Search for the cell housing the specified text and yield its [x, y] center coordinate. 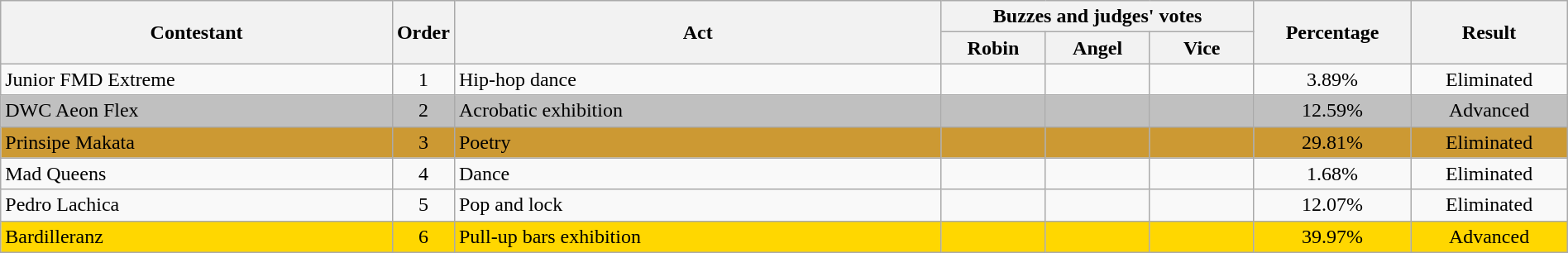
Angel [1097, 48]
29.81% [1331, 142]
4 [423, 174]
2 [423, 111]
3 [423, 142]
Pull-up bars exhibition [697, 236]
Order [423, 32]
Robin [993, 48]
Bardilleranz [197, 236]
Poetry [697, 142]
Contestant [197, 32]
6 [423, 236]
Dance [697, 174]
Junior FMD Extreme [197, 79]
Percentage [1331, 32]
Acrobatic exhibition [697, 111]
1.68% [1331, 174]
3.89% [1331, 79]
Hip-hop dance [697, 79]
12.07% [1331, 205]
Pop and lock [697, 205]
Vice [1202, 48]
Act [697, 32]
39.97% [1331, 236]
Buzzes and judges' votes [1097, 17]
1 [423, 79]
Pedro Lachica [197, 205]
12.59% [1331, 111]
Prinsipe Makata [197, 142]
5 [423, 205]
Result [1489, 32]
DWC Aeon Flex [197, 111]
Mad Queens [197, 174]
